From the cell containing the given text, extract its center point as [X, Y] coordinate. 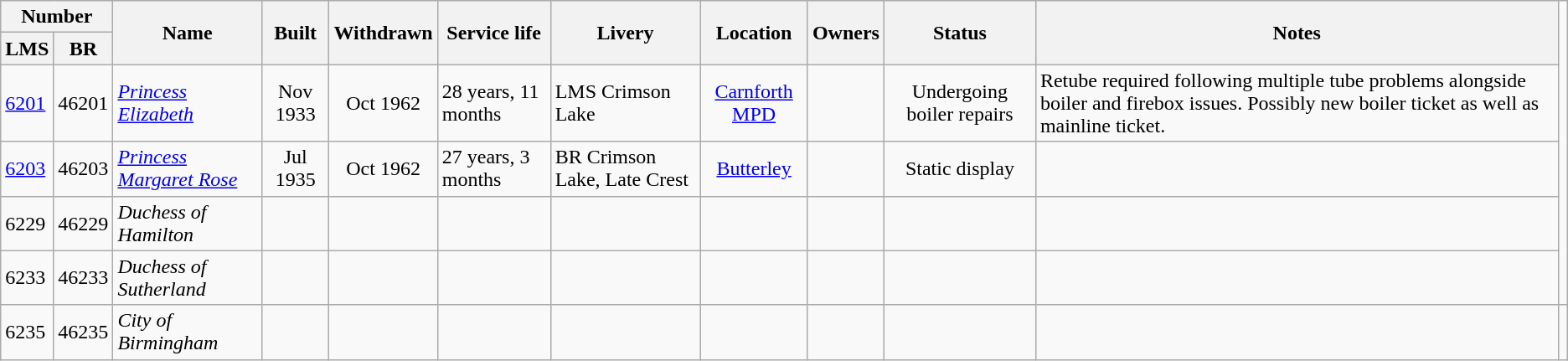
Name [188, 33]
27 years, 3 months [494, 169]
46203 [84, 169]
6233 [27, 278]
BR [84, 49]
City of Birmingham [188, 332]
46233 [84, 278]
Carnforth MPD [754, 103]
Nov 1933 [296, 103]
Built [296, 33]
Retube required following multiple tube problems alongside boiler and firebox issues. Possibly new boiler ticket as well as mainline ticket. [1297, 103]
46229 [84, 223]
46201 [84, 103]
Duchess of Sutherland [188, 278]
46235 [84, 332]
Butterley [754, 169]
6235 [27, 332]
Duchess of Hamilton [188, 223]
BR Crimson Lake, Late Crest [625, 169]
Undergoing boiler repairs [960, 103]
6201 [27, 103]
Status [960, 33]
6203 [27, 169]
Livery [625, 33]
Service life [494, 33]
Princess Margaret Rose [188, 169]
Location [754, 33]
Static display [960, 169]
Notes [1297, 33]
Owners [846, 33]
LMS Crimson Lake [625, 103]
Number [57, 17]
28 years, 11 months [494, 103]
Jul 1935 [296, 169]
Princess Elizabeth [188, 103]
Withdrawn [384, 33]
6229 [27, 223]
LMS [27, 49]
